Capture the cell that displays the provided text and extract its (x, y) central coordinate. 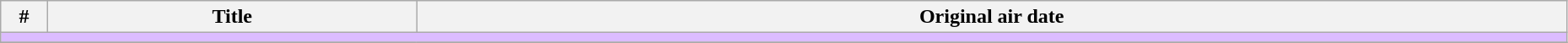
# (24, 17)
Title (232, 17)
Original air date (992, 17)
